Output the (x, y) coordinate of the center of the cell containing the given text.  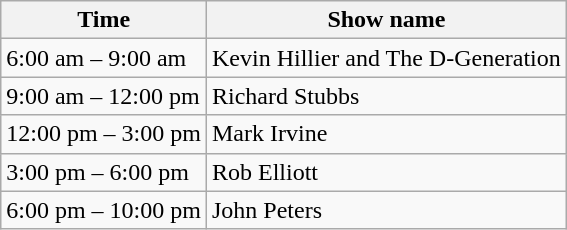
John Peters (386, 210)
3:00 pm – 6:00 pm (104, 172)
9:00 am – 12:00 pm (104, 96)
Richard Stubbs (386, 96)
12:00 pm – 3:00 pm (104, 134)
6:00 pm – 10:00 pm (104, 210)
Show name (386, 20)
Rob Elliott (386, 172)
Time (104, 20)
Mark Irvine (386, 134)
Kevin Hillier and The D-Generation (386, 58)
6:00 am – 9:00 am (104, 58)
